Capture the cell that displays the provided text and extract its [X, Y] central coordinate. 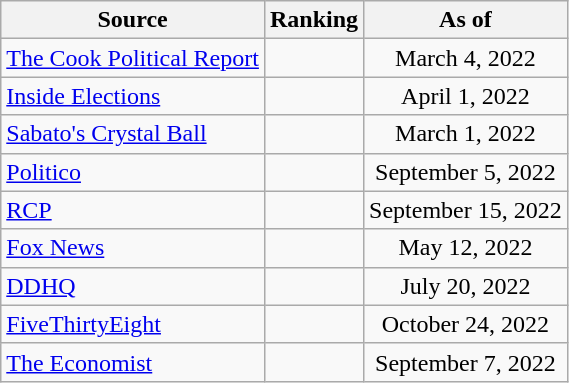
Source [133, 20]
The Economist [133, 362]
July 20, 2022 [466, 286]
DDHQ [133, 286]
RCP [133, 210]
Politico [133, 172]
March 1, 2022 [466, 134]
Ranking [314, 20]
September 15, 2022 [466, 210]
FiveThirtyEight [133, 324]
Sabato's Crystal Ball [133, 134]
The Cook Political Report [133, 58]
May 12, 2022 [466, 248]
September 7, 2022 [466, 362]
March 4, 2022 [466, 58]
September 5, 2022 [466, 172]
Inside Elections [133, 96]
April 1, 2022 [466, 96]
October 24, 2022 [466, 324]
Fox News [133, 248]
As of [466, 20]
